Determine the (X, Y) coordinate at the center of the cell enclosing the given text.  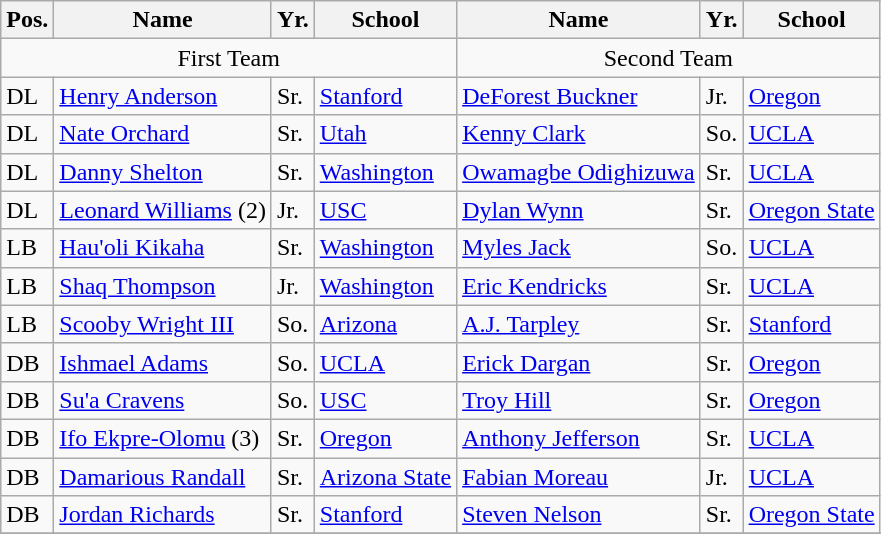
Dylan Wynn (579, 210)
Owamagbe Odighizuwa (579, 172)
Nate Orchard (163, 134)
Troy Hill (579, 400)
Hau'oli Kikaha (163, 248)
DeForest Buckner (579, 96)
Steven Nelson (579, 515)
Erick Dargan (579, 362)
Ishmael Adams (163, 362)
Pos. (28, 20)
First Team (229, 58)
Damarious Randall (163, 477)
Henry Anderson (163, 96)
Ifo Ekpre-Olomu (3) (163, 438)
Leonard Williams (2) (163, 210)
Jordan Richards (163, 515)
Kenny Clark (579, 134)
Arizona State (385, 477)
Myles Jack (579, 248)
Anthony Jefferson (579, 438)
Fabian Moreau (579, 477)
Eric Kendricks (579, 286)
Scooby Wright III (163, 324)
Second Team (669, 58)
Utah (385, 134)
Shaq Thompson (163, 286)
A.J. Tarpley (579, 324)
Arizona (385, 324)
Danny Shelton (163, 172)
Su'a Cravens (163, 400)
